Identify which cell holds the provided text, then report its [X, Y] central coordinate. 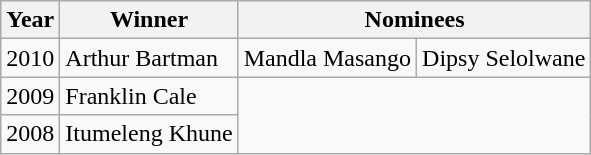
2010 [30, 58]
2008 [30, 134]
Mandla Masango [327, 58]
Arthur Bartman [149, 58]
Winner [149, 20]
Year [30, 20]
Itumeleng Khune [149, 134]
Franklin Cale [149, 96]
2009 [30, 96]
Dipsy Selolwane [504, 58]
Nominees [414, 20]
